Detect which cell encompasses the target text, then output its (X, Y) center coordinate. 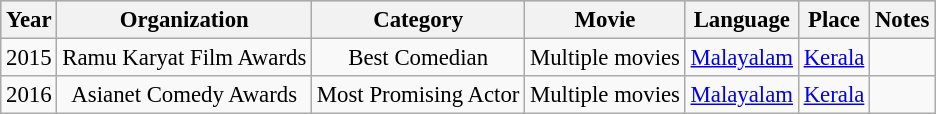
Movie (606, 20)
Notes (902, 20)
Best Comedian (418, 58)
Organization (184, 20)
Place (834, 20)
Ramu Karyat Film Awards (184, 58)
Language (742, 20)
Asianet Comedy Awards (184, 95)
Year (29, 20)
2015 (29, 58)
2016 (29, 95)
Most Promising Actor (418, 95)
Category (418, 20)
